Capture the cell that displays the provided text and extract its (x, y) central coordinate. 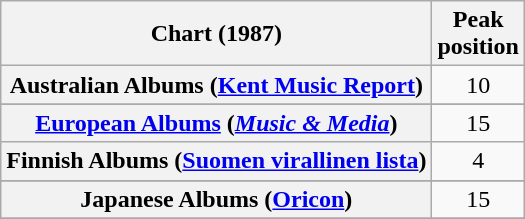
Japanese Albums (Oricon) (216, 199)
Peakposition (478, 34)
10 (478, 85)
Finnish Albums (Suomen virallinen lista) (216, 161)
European Albums (Music & Media) (216, 123)
Chart (1987) (216, 34)
4 (478, 161)
Australian Albums (Kent Music Report) (216, 85)
